Find where the given text appears and provide that cell's center as (x, y) coordinate. 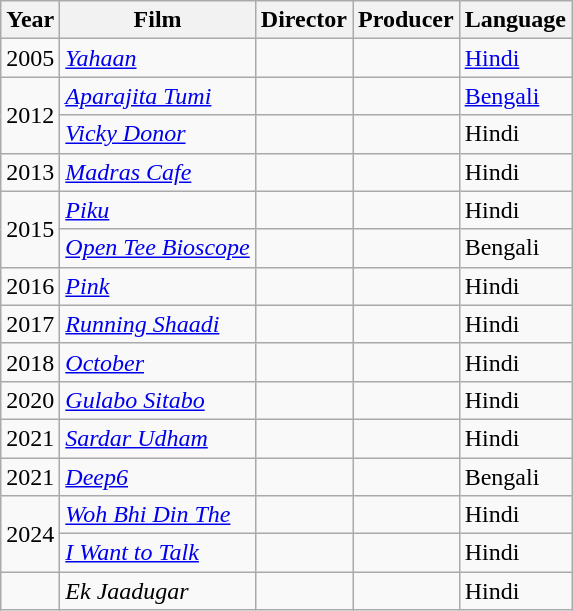
Open Tee Bioscope (158, 248)
2012 (30, 115)
Producer (406, 20)
Film (158, 20)
Vicky Donor (158, 134)
2020 (30, 400)
Yahaan (158, 58)
Director (304, 20)
Piku (158, 210)
Sardar Udham (158, 438)
October (158, 362)
Year (30, 20)
Ek Jaadugar (158, 591)
Madras Cafe (158, 172)
Pink (158, 286)
2016 (30, 286)
2018 (30, 362)
I Want to Talk (158, 553)
Deep6 (158, 477)
Gulabo Sitabo (158, 400)
Aparajita Tumi (158, 96)
2017 (30, 324)
Running Shaadi (158, 324)
2013 (30, 172)
2005 (30, 58)
Woh Bhi Din The (158, 515)
Language (515, 20)
2024 (30, 534)
2015 (30, 229)
